Provide the [X, Y] coordinate of the cell's center where the given text is located.  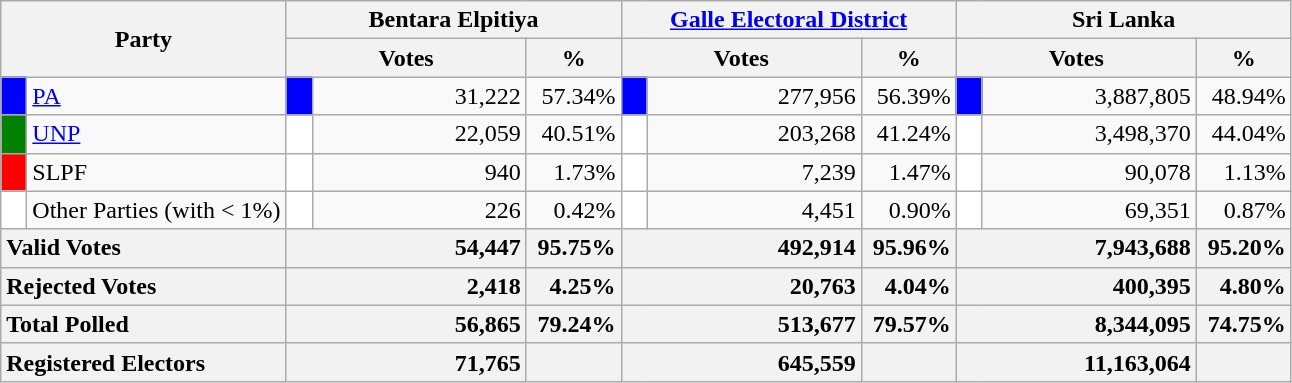
0.42% [574, 210]
95.96% [908, 248]
71,765 [406, 362]
3,498,370 [1089, 134]
1.47% [908, 172]
4,451 [754, 210]
Sri Lanka [1124, 20]
4.04% [908, 286]
44.04% [1244, 134]
56,865 [406, 324]
Registered Electors [144, 362]
400,395 [1076, 286]
7,239 [754, 172]
PA [156, 96]
90,078 [1089, 172]
79.57% [908, 324]
Valid Votes [144, 248]
1.73% [574, 172]
31,222 [419, 96]
95.20% [1244, 248]
48.94% [1244, 96]
277,956 [754, 96]
Galle Electoral District [788, 20]
Party [144, 39]
40.51% [574, 134]
940 [419, 172]
3,887,805 [1089, 96]
79.24% [574, 324]
UNP [156, 134]
11,163,064 [1076, 362]
513,677 [741, 324]
20,763 [741, 286]
4.25% [574, 286]
0.90% [908, 210]
645,559 [741, 362]
56.39% [908, 96]
Bentara Elpitiya [454, 20]
0.87% [1244, 210]
69,351 [1089, 210]
4.80% [1244, 286]
Rejected Votes [144, 286]
95.75% [574, 248]
226 [419, 210]
SLPF [156, 172]
8,344,095 [1076, 324]
74.75% [1244, 324]
54,447 [406, 248]
203,268 [754, 134]
492,914 [741, 248]
Other Parties (with < 1%) [156, 210]
Total Polled [144, 324]
7,943,688 [1076, 248]
22,059 [419, 134]
1.13% [1244, 172]
57.34% [574, 96]
41.24% [908, 134]
2,418 [406, 286]
